Provide the [X, Y] coordinate of the cell's center where the given text is located.  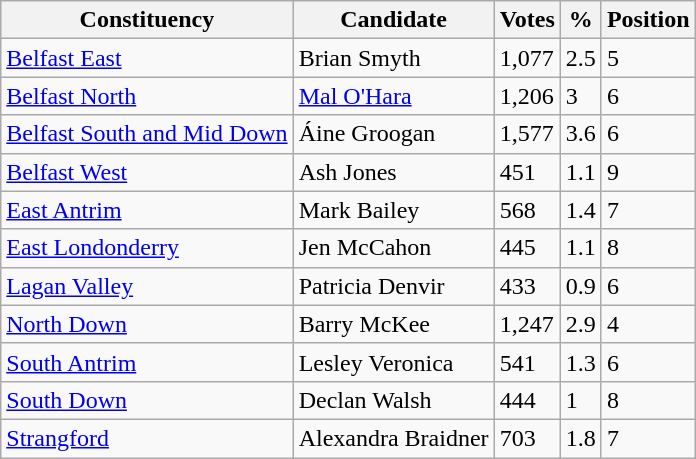
1.3 [580, 362]
1 [580, 400]
Áine Groogan [394, 134]
2.9 [580, 324]
North Down [147, 324]
Brian Smyth [394, 58]
Candidate [394, 20]
Belfast North [147, 96]
Constituency [147, 20]
Ash Jones [394, 172]
1,206 [527, 96]
Belfast South and Mid Down [147, 134]
1,577 [527, 134]
Mal O'Hara [394, 96]
Votes [527, 20]
1,247 [527, 324]
Position [648, 20]
0.9 [580, 286]
9 [648, 172]
1,077 [527, 58]
Belfast West [147, 172]
South Down [147, 400]
Declan Walsh [394, 400]
East Londonderry [147, 248]
703 [527, 438]
East Antrim [147, 210]
444 [527, 400]
445 [527, 248]
4 [648, 324]
3.6 [580, 134]
South Antrim [147, 362]
Lagan Valley [147, 286]
568 [527, 210]
Mark Bailey [394, 210]
451 [527, 172]
Patricia Denvir [394, 286]
1.4 [580, 210]
% [580, 20]
541 [527, 362]
3 [580, 96]
2.5 [580, 58]
433 [527, 286]
Jen McCahon [394, 248]
Barry McKee [394, 324]
1.8 [580, 438]
Strangford [147, 438]
Lesley Veronica [394, 362]
Belfast East [147, 58]
Alexandra Braidner [394, 438]
5 [648, 58]
